Search for the cell housing the specified text and yield its (X, Y) center coordinate. 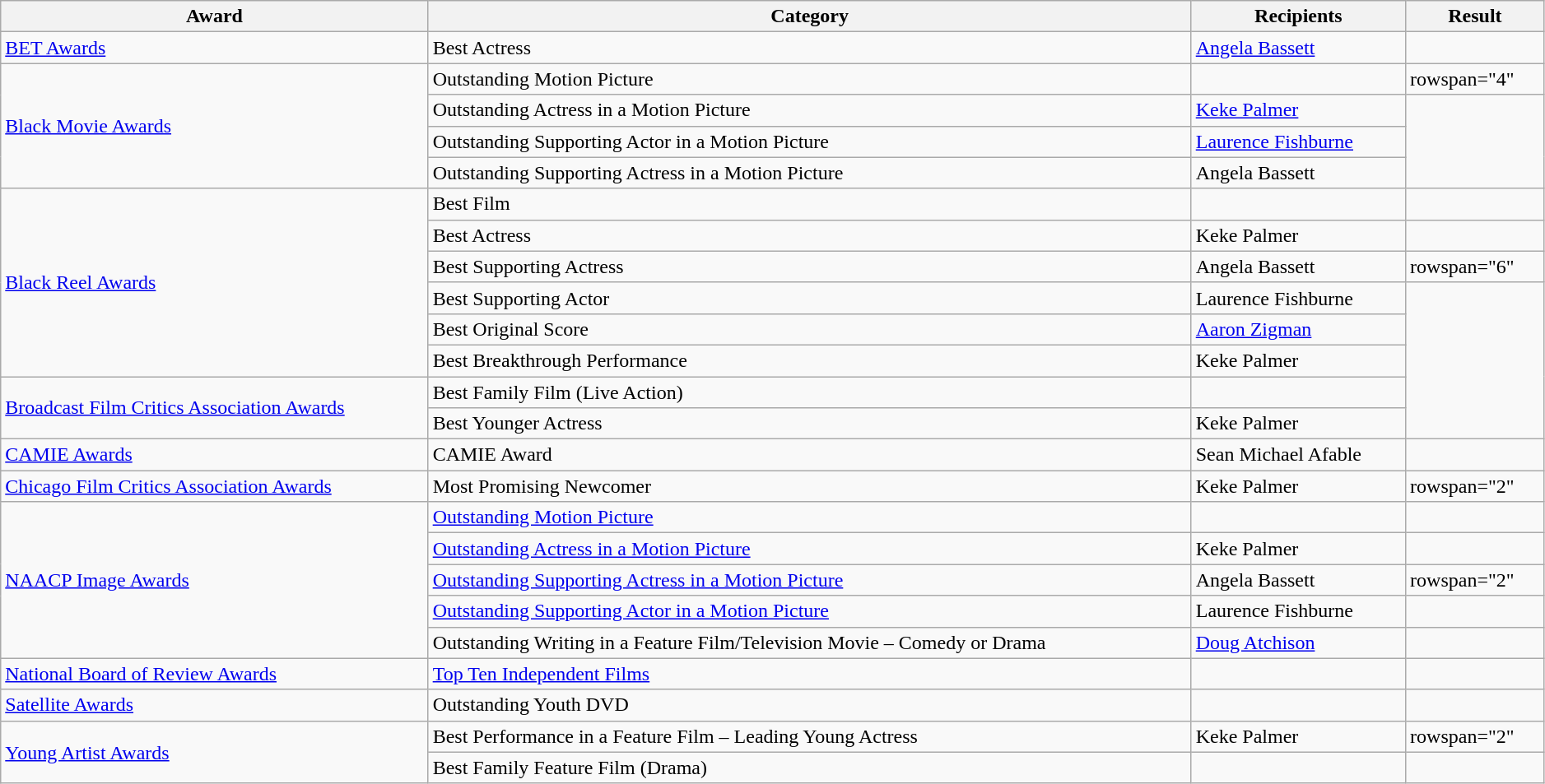
CAMIE Award (810, 455)
Most Promising Newcomer (810, 486)
Best Supporting Actress (810, 267)
Best Family Feature Film (Drama) (810, 768)
Recipients (1298, 16)
rowspan="4" (1475, 79)
Best Original Score (810, 329)
Broadcast Film Critics Association Awards (214, 408)
Category (810, 16)
CAMIE Awards (214, 455)
National Board of Review Awards (214, 674)
Award (214, 16)
BET Awards (214, 48)
Result (1475, 16)
Chicago Film Critics Association Awards (214, 486)
Best Supporting Actor (810, 298)
Best Film (810, 204)
Doug Atchison (1298, 643)
Young Artist Awards (214, 752)
Sean Michael Afable (1298, 455)
Best Breakthrough Performance (810, 360)
Aaron Zigman (1298, 329)
Outstanding Youth DVD (810, 705)
rowspan="6" (1475, 267)
Satellite Awards (214, 705)
Best Performance in a Feature Film – Leading Young Actress (810, 736)
Top Ten Independent Films (810, 674)
Black Reel Awards (214, 282)
Best Family Film (Live Action) (810, 392)
Best Younger Actress (810, 424)
Black Movie Awards (214, 126)
Outstanding Writing in a Feature Film/Television Movie – Comedy or Drama (810, 643)
NAACP Image Awards (214, 580)
